Locate the cell with the specified text and output its [x, y] center coordinate. 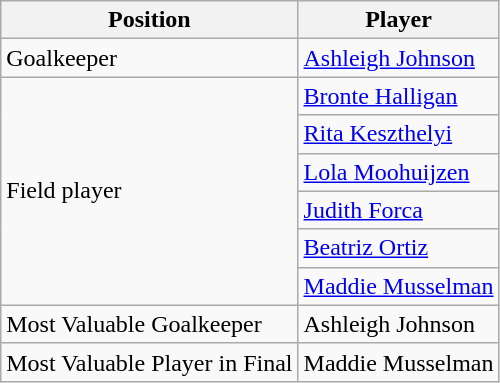
Lola Moohuijzen [398, 172]
Rita Keszthelyi [398, 134]
Beatriz Ortiz [398, 248]
Position [150, 20]
Player [398, 20]
Bronte Halligan [398, 96]
Most Valuable Goalkeeper [150, 324]
Judith Forca [398, 210]
Goalkeeper [150, 58]
Most Valuable Player in Final [150, 362]
Field player [150, 191]
